Provide the [x, y] coordinate of the cell's center where the given text is located.  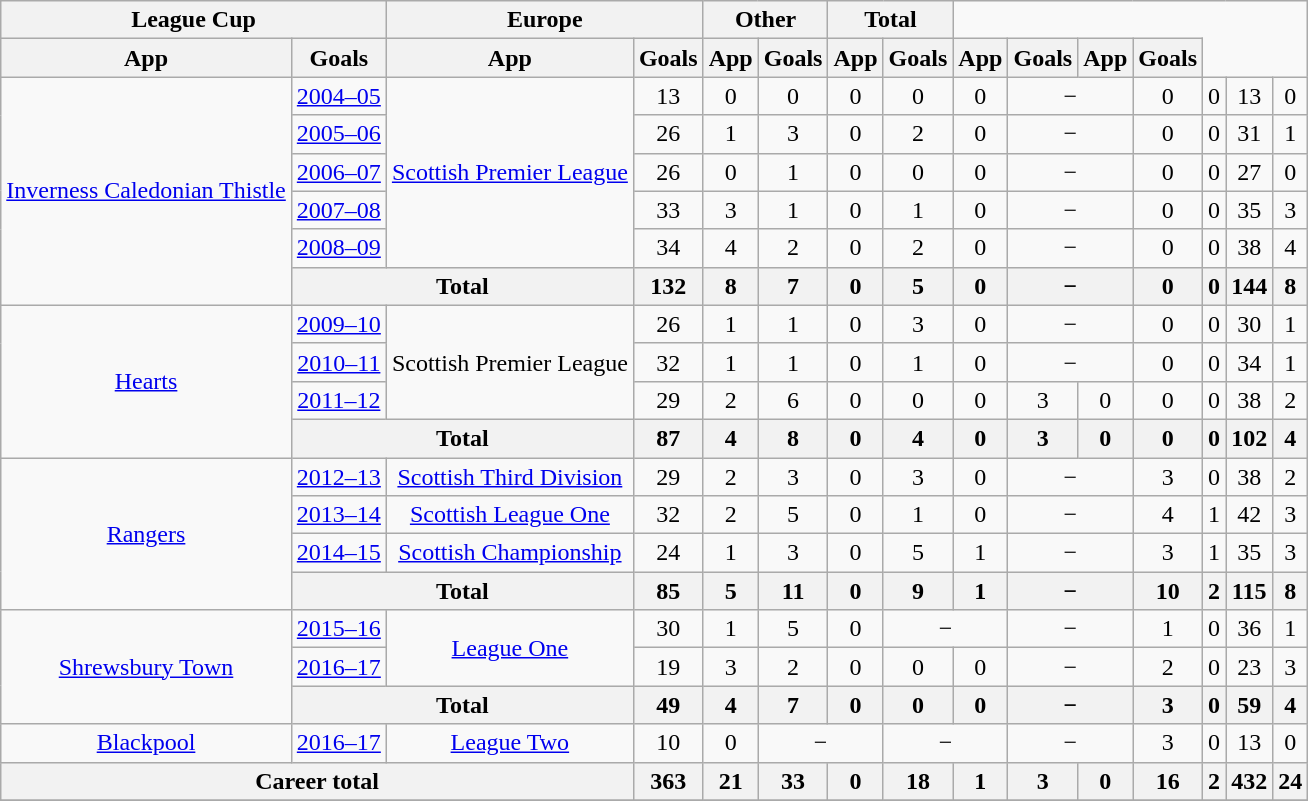
31 [1250, 134]
League Two [510, 743]
2005–06 [338, 134]
2015–16 [338, 629]
2006–07 [338, 172]
2007–08 [338, 210]
Shrewsbury Town [146, 667]
18 [918, 781]
11 [793, 591]
2010–11 [338, 362]
132 [668, 286]
Blackpool [146, 743]
49 [668, 705]
59 [1250, 705]
16 [1168, 781]
2012–13 [338, 477]
Career total [318, 781]
Rangers [146, 534]
115 [1250, 591]
85 [668, 591]
2013–14 [338, 515]
363 [668, 781]
Inverness Caledonian Thistle [146, 191]
19 [668, 667]
23 [1250, 667]
2009–10 [338, 324]
9 [918, 591]
144 [1250, 286]
League Cup [194, 20]
87 [668, 438]
6 [793, 400]
Scottish Third Division [510, 477]
2014–15 [338, 553]
2008–09 [338, 248]
Hearts [146, 381]
Other [766, 20]
Scottish Championship [510, 553]
432 [1250, 781]
2011–12 [338, 400]
102 [1250, 438]
42 [1250, 515]
21 [730, 781]
27 [1250, 172]
League One [510, 648]
Scottish League One [510, 515]
36 [1250, 629]
2004–05 [338, 96]
Europe [544, 20]
